Find where the given text appears and provide that cell's center as [X, Y] coordinate. 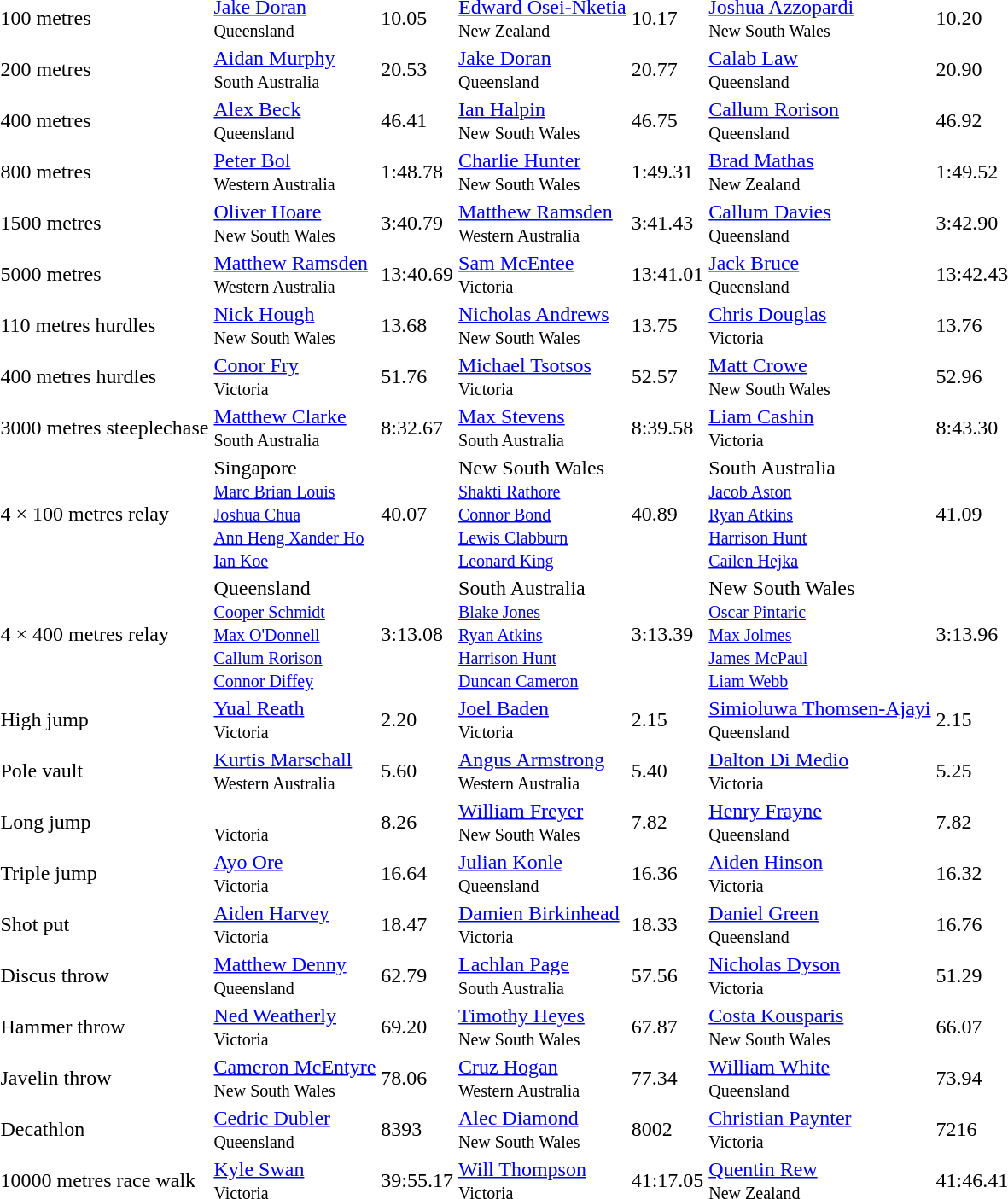
Ian HalpinNew South Wales [543, 121]
Peter BolWestern Australia [295, 172]
46.41 [417, 121]
Alec DiamondNew South Wales [543, 1130]
Nick HoughNew South Wales [295, 326]
Dalton Di MedioVictoria [819, 771]
Ned WeatherlyVictoria [295, 1027]
13.75 [667, 326]
Daniel GreenQueensland [819, 925]
1:49.31 [667, 172]
Aiden HarveyVictoria [295, 925]
Costa KousparisNew South Wales [819, 1027]
Angus ArmstrongWestern Australia [543, 771]
Cameron McEntyreNew South Wales [295, 1079]
69.20 [417, 1027]
Chris DouglasVictoria [819, 326]
3:13.08 [417, 634]
57.56 [667, 976]
8:39.58 [667, 428]
16.36 [667, 874]
16.64 [417, 874]
Damien BirkinheadVictoria [543, 925]
5.60 [417, 771]
Max StevensSouth Australia [543, 428]
Yual ReathVictoria [295, 720]
Callum RorisonQueensland [819, 121]
Henry FrayneQueensland [819, 823]
Conor FryVictoria [295, 377]
2.20 [417, 720]
52.57 [667, 377]
Matthew DennyQueensland [295, 976]
Victoria [295, 823]
46.75 [667, 121]
8002 [667, 1130]
18.47 [417, 925]
20.53 [417, 70]
Jake DoranQueensland [543, 70]
62.79 [417, 976]
13:41.01 [667, 275]
8.26 [417, 823]
Alex BeckQueensland [295, 121]
QueenslandCooper SchmidtMax O'DonnellCallum RorisonConnor Diffey [295, 634]
1:48.78 [417, 172]
40.07 [417, 514]
51.76 [417, 377]
Michael TsotsosVictoria [543, 377]
Sam McEnteeVictoria [543, 275]
Ayo OreVictoria [295, 874]
3:40.79 [417, 224]
Aiden HinsonVictoria [819, 874]
New South WalesShakti RathoreConnor BondLewis ClabburnLeonard King [543, 514]
Kurtis MarschallWestern Australia [295, 771]
8393 [417, 1130]
Brad MathasNew Zealand [819, 172]
Matthew ClarkeSouth Australia [295, 428]
Callum DaviesQueensland [819, 224]
Joel BadenVictoria [543, 720]
Aidan MurphySouth Australia [295, 70]
New South WalesOscar PintaricMax JolmesJames McPaulLiam Webb [819, 634]
Christian PaynterVictoria [819, 1130]
40.89 [667, 514]
7.82 [667, 823]
3:13.39 [667, 634]
Cruz HoganWestern Australia [543, 1079]
13.68 [417, 326]
78.06 [417, 1079]
Charlie HunterNew South Wales [543, 172]
Oliver HoareNew South Wales [295, 224]
18.33 [667, 925]
20.77 [667, 70]
2.15 [667, 720]
8:32.67 [417, 428]
Liam CashinVictoria [819, 428]
William WhiteQueensland [819, 1079]
Julian KonleQueensland [543, 874]
Simioluwa Thomsen-AjayiQueensland [819, 720]
Nicholas AndrewsNew South Wales [543, 326]
Jack BruceQueensland [819, 275]
Lachlan PageSouth Australia [543, 976]
South AustraliaBlake JonesRyan AtkinsHarrison HuntDuncan Cameron [543, 634]
3:41.43 [667, 224]
Matt CroweNew South Wales [819, 377]
SingaporeMarc Brian LouisJoshua ChuaAnn Heng Xander HoIan Koe [295, 514]
South AustraliaJacob AstonRyan AtkinsHarrison HuntCailen Hejka [819, 514]
Nicholas DysonVictoria [819, 976]
67.87 [667, 1027]
Calab LawQueensland [819, 70]
Timothy HeyesNew South Wales [543, 1027]
5.40 [667, 771]
Cedric DublerQueensland [295, 1130]
77.34 [667, 1079]
William FreyerNew South Wales [543, 823]
13:40.69 [417, 275]
